Locate the cell with the specified text and output its [x, y] center coordinate. 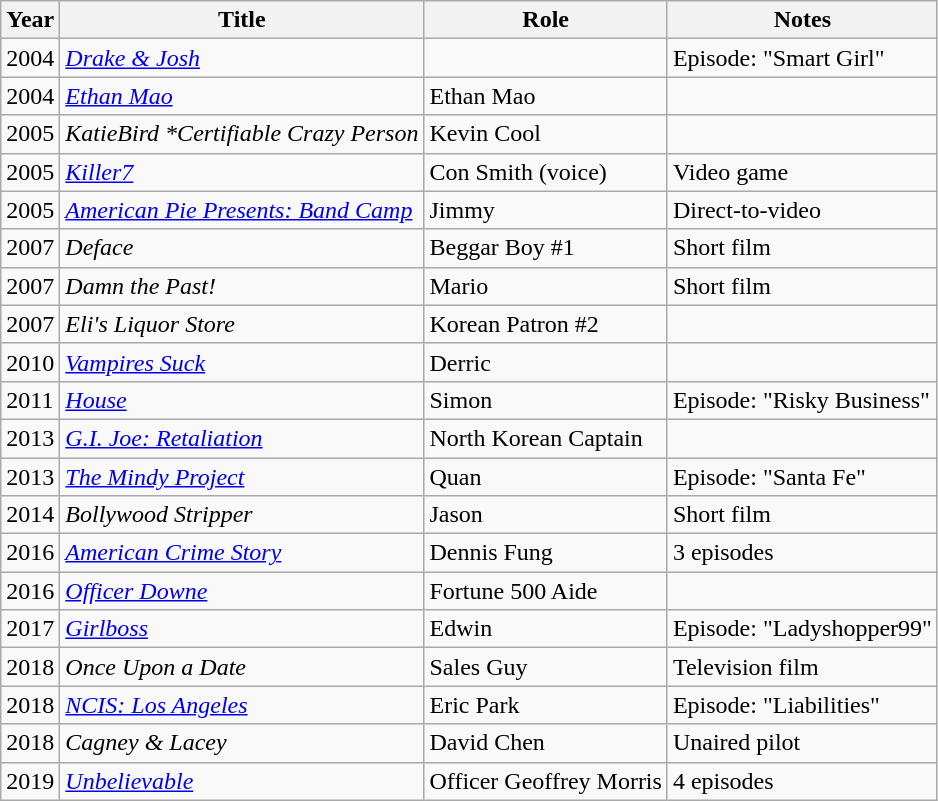
Eric Park [546, 705]
Officer Geoffrey Morris [546, 781]
Quan [546, 477]
Deface [242, 248]
Korean Patron #2 [546, 324]
Derric [546, 362]
Role [546, 20]
Girlboss [242, 629]
Jason [546, 515]
Episode: "Risky Business" [802, 400]
NCIS: Los Angeles [242, 705]
Cagney & Lacey [242, 743]
The Mindy Project [242, 477]
Simon [546, 400]
Sales Guy [546, 667]
2011 [30, 400]
Jimmy [546, 210]
House [242, 400]
Bollywood Stripper [242, 515]
Episode: "Santa Fe" [802, 477]
Killer7 [242, 172]
Title [242, 20]
Video game [802, 172]
Direct-to-video [802, 210]
Episode: "Smart Girl" [802, 58]
Vampires Suck [242, 362]
Once Upon a Date [242, 667]
Dennis Fung [546, 553]
Drake & Josh [242, 58]
Fortune 500 Aide [546, 591]
Con Smith (voice) [546, 172]
Edwin [546, 629]
Unaired pilot [802, 743]
2017 [30, 629]
Year [30, 20]
North Korean Captain [546, 438]
G.I. Joe: Retaliation [242, 438]
Kevin Cool [546, 134]
Unbelievable [242, 781]
Notes [802, 20]
Episode: "Liabilities" [802, 705]
American Pie Presents: Band Camp [242, 210]
Beggar Boy #1 [546, 248]
Episode: "Ladyshopper99" [802, 629]
2010 [30, 362]
Television film [802, 667]
2019 [30, 781]
Mario [546, 286]
2014 [30, 515]
3 episodes [802, 553]
Damn the Past! [242, 286]
American Crime Story [242, 553]
4 episodes [802, 781]
David Chen [546, 743]
Officer Downe [242, 591]
KatieBird *Certifiable Crazy Person [242, 134]
Eli's Liquor Store [242, 324]
